Provide the [x, y] coordinate of the cell's center where the given text is located.  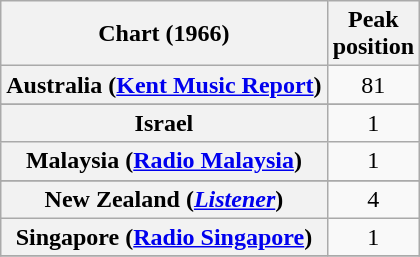
Singapore (Radio Singapore) [164, 237]
Chart (1966) [164, 34]
Malaysia (Radio Malaysia) [164, 161]
Australia (Kent Music Report) [164, 85]
4 [373, 199]
New Zealand (Listener) [164, 199]
Israel [164, 123]
81 [373, 85]
Peakposition [373, 34]
